Return [x, y] of the center of cell containing provided text 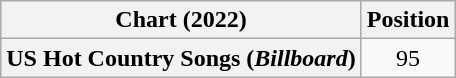
Position [408, 20]
95 [408, 58]
Chart (2022) [181, 20]
US Hot Country Songs (Billboard) [181, 58]
